Return (x, y) of the center of cell containing provided text 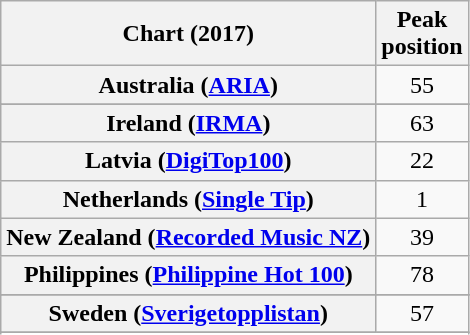
Netherlands (Single Tip) (188, 199)
Latvia (DigiTop100) (188, 161)
Ireland (IRMA) (188, 123)
39 (422, 237)
New Zealand (Recorded Music NZ) (188, 237)
Peakposition (422, 34)
Chart (2017) (188, 34)
Sweden (Sverigetopplistan) (188, 313)
1 (422, 199)
78 (422, 275)
63 (422, 123)
55 (422, 85)
Australia (ARIA) (188, 85)
57 (422, 313)
Philippines (Philippine Hot 100) (188, 275)
22 (422, 161)
